Determine the (x, y) coordinate at the center of the cell enclosing the given text.  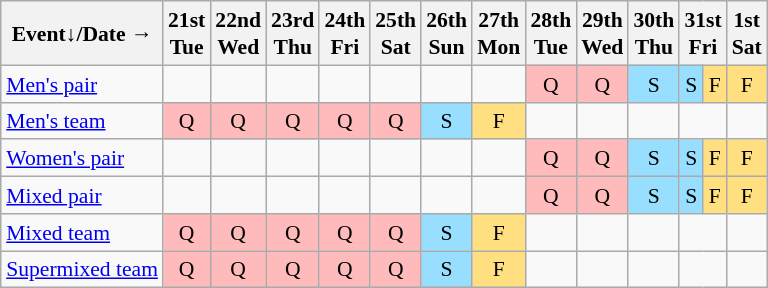
27thMon (498, 33)
29thWed (602, 33)
Men's pair (82, 84)
Women's pair (82, 158)
22ndWed (238, 33)
21stTue (186, 33)
25thSat (396, 33)
31stFri (702, 33)
26thSun (446, 33)
Mixed pair (82, 194)
28thTue (550, 33)
Men's team (82, 120)
Mixed team (82, 232)
24thFri (344, 33)
23rdThu (292, 33)
Event↓/Date → (82, 33)
Supermixed team (82, 268)
1stSat (747, 33)
30thThu (654, 33)
